Locate the cell with the specified text and output its (X, Y) center coordinate. 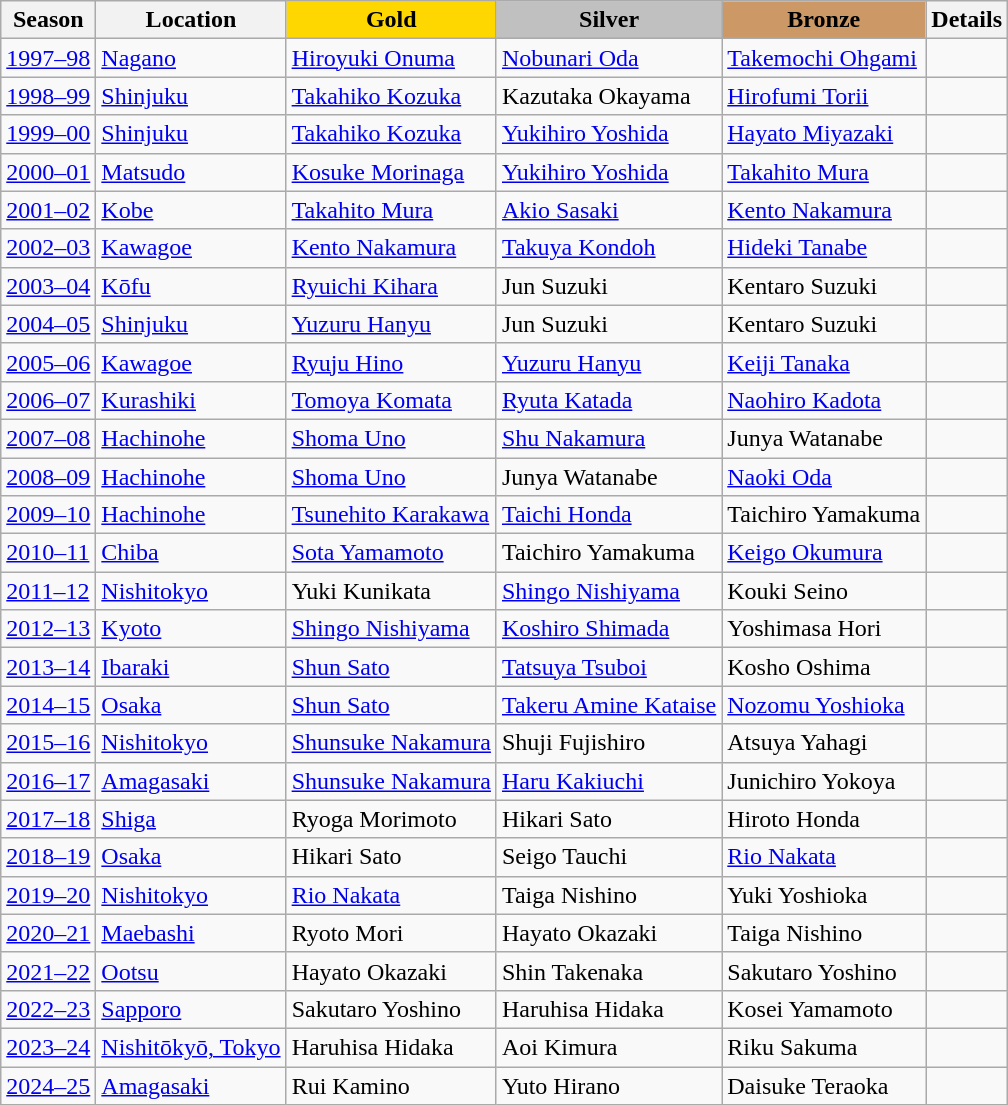
Bronze (824, 20)
Tatsuya Tsuboi (608, 667)
Seigo Tauchi (608, 857)
2011–12 (48, 591)
2000–01 (48, 172)
Yuki Kunikata (391, 591)
Koshiro Shimada (608, 629)
Shin Takenaka (608, 971)
2014–15 (48, 705)
Rui Kamino (391, 1085)
Hayato Miyazaki (824, 134)
1997–98 (48, 58)
Kobe (191, 210)
Taichi Honda (608, 515)
2015–16 (48, 743)
Ryoga Morimoto (391, 819)
2007–08 (48, 438)
Takemochi Ohgami (824, 58)
Yuto Hirano (608, 1085)
Yoshimasa Hori (824, 629)
Matsudo (191, 172)
Aoi Kimura (608, 1047)
Details (967, 20)
Junichiro Yokoya (824, 781)
Sota Yamamoto (391, 553)
2018–19 (48, 857)
Ryuta Katada (608, 400)
Hirofumi Torii (824, 96)
2022–23 (48, 1009)
2012–13 (48, 629)
Riku Sakuma (824, 1047)
Nagano (191, 58)
Keiji Tanaka (824, 362)
Nobunari Oda (608, 58)
Hideki Tanabe (824, 248)
2003–04 (48, 286)
Daisuke Teraoka (824, 1085)
Naohiro Kadota (824, 400)
Gold (391, 20)
Shu Nakamura (608, 438)
Kōfu (191, 286)
Kouki Seino (824, 591)
2013–14 (48, 667)
Kyoto (191, 629)
Shuji Fujishiro (608, 743)
Akio Sasaki (608, 210)
2009–10 (48, 515)
Maebashi (191, 933)
Keigo Okumura (824, 553)
1999–00 (48, 134)
Haru Kakiuchi (608, 781)
2002–03 (48, 248)
2021–22 (48, 971)
Takuya Kondoh (608, 248)
2019–20 (48, 895)
Yuki Yoshioka (824, 895)
2010–11 (48, 553)
Kosho Oshima (824, 667)
Ryuju Hino (391, 362)
Naoki Oda (824, 477)
Kurashiki (191, 400)
Ibaraki (191, 667)
Season (48, 20)
2023–24 (48, 1047)
Atsuya Yahagi (824, 743)
2016–17 (48, 781)
Tomoya Komata (391, 400)
Chiba (191, 553)
2020–21 (48, 933)
2024–25 (48, 1085)
Silver (608, 20)
Takeru Amine Kataise (608, 705)
Tsunehito Karakawa (391, 515)
Shiga (191, 819)
Ryuichi Kihara (391, 286)
Nishitōkyō, Tokyo (191, 1047)
Hiroyuki Onuma (391, 58)
2017–18 (48, 819)
2006–07 (48, 400)
2001–02 (48, 210)
2004–05 (48, 324)
Hiroto Honda (824, 819)
Ootsu (191, 971)
1998–99 (48, 96)
Nozomu Yoshioka (824, 705)
Location (191, 20)
Ryoto Mori (391, 933)
2005–06 (48, 362)
Sapporo (191, 1009)
Kazutaka Okayama (608, 96)
2008–09 (48, 477)
Kosuke Morinaga (391, 172)
Kosei Yamamoto (824, 1009)
